From the cell containing the given text, extract its center point as [X, Y] coordinate. 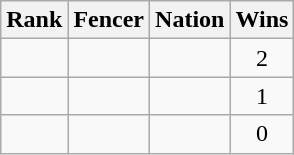
Fencer [109, 20]
2 [262, 58]
0 [262, 134]
Rank [34, 20]
Nation [190, 20]
Wins [262, 20]
1 [262, 96]
